Search for the cell housing the specified text and yield its (X, Y) center coordinate. 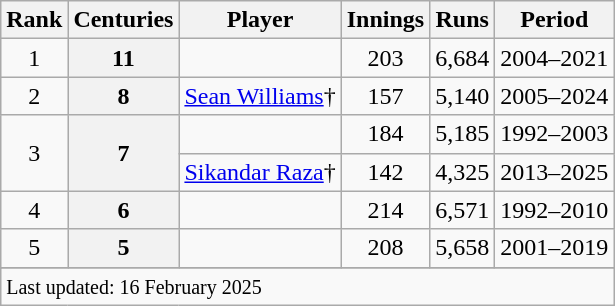
11 (124, 58)
142 (385, 172)
Runs (462, 20)
214 (385, 210)
3 (34, 153)
6 (124, 210)
6,571 (462, 210)
2001–2019 (554, 248)
1992–2010 (554, 210)
157 (385, 96)
5,185 (462, 134)
5,658 (462, 248)
8 (124, 96)
Sean Williams† (260, 96)
4 (34, 210)
184 (385, 134)
6,684 (462, 58)
2013–2025 (554, 172)
Player (260, 20)
4,325 (462, 172)
1 (34, 58)
2 (34, 96)
Rank (34, 20)
1992–2003 (554, 134)
2005–2024 (554, 96)
Last updated: 16 February 2025 (308, 286)
2004–2021 (554, 58)
Sikandar Raza† (260, 172)
7 (124, 153)
Period (554, 20)
208 (385, 248)
Innings (385, 20)
Centuries (124, 20)
5,140 (462, 96)
203 (385, 58)
